Determine the (x, y) coordinate at the center of the cell enclosing the given text.  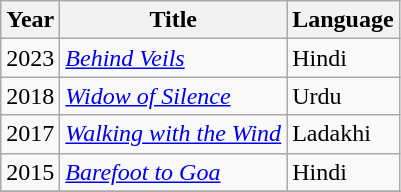
Barefoot to Goa (174, 172)
Ladakhi (343, 134)
Walking with the Wind (174, 134)
2023 (30, 58)
Language (343, 20)
Urdu (343, 96)
2017 (30, 134)
Widow of Silence (174, 96)
Year (30, 20)
Title (174, 20)
2015 (30, 172)
2018 (30, 96)
Behind Veils (174, 58)
